Detect which cell encompasses the target text, then output its (x, y) center coordinate. 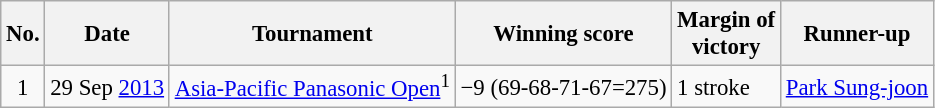
Tournament (312, 34)
−9 (69-68-71-67=275) (564, 87)
Runner-up (856, 34)
29 Sep 2013 (107, 87)
1 (23, 87)
Park Sung-joon (856, 87)
No. (23, 34)
1 stroke (726, 87)
Asia-Pacific Panasonic Open1 (312, 87)
Date (107, 34)
Winning score (564, 34)
Margin ofvictory (726, 34)
